Provide the (X, Y) coordinate of the cell's center where the given text is located.  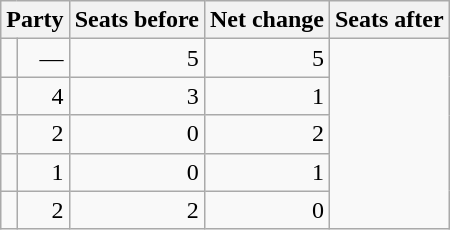
— (43, 58)
Party (35, 20)
4 (43, 96)
Seats after (389, 20)
3 (136, 96)
Seats before (136, 20)
Net change (266, 20)
